Return the [x, y] coordinate for the center point of the cell that contains the specified text.  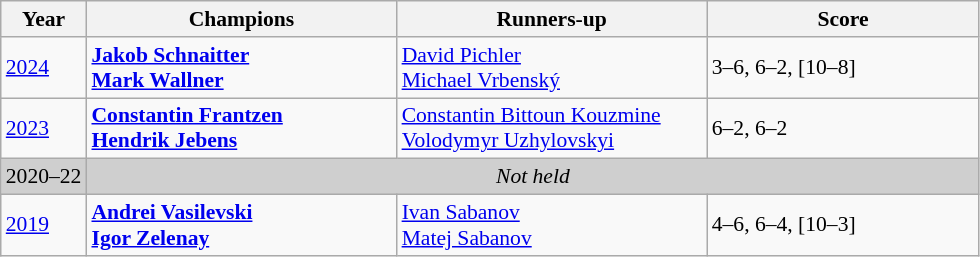
Score [844, 19]
Champions [241, 19]
Year [44, 19]
4–6, 6–4, [10–3] [844, 226]
Ivan Sabanov Matej Sabanov [552, 226]
2023 [44, 128]
2024 [44, 68]
Constantin Frantzen Hendrik Jebens [241, 128]
2019 [44, 226]
2020–22 [44, 177]
Not held [532, 177]
Andrei Vasilevski Igor Zelenay [241, 226]
6–2, 6–2 [844, 128]
Runners-up [552, 19]
Jakob Schnaitter Mark Wallner [241, 68]
3–6, 6–2, [10–8] [844, 68]
Constantin Bittoun Kouzmine Volodymyr Uzhylovskyi [552, 128]
David Pichler Michael Vrbenský [552, 68]
